Capture the cell that displays the provided text and extract its [X, Y] central coordinate. 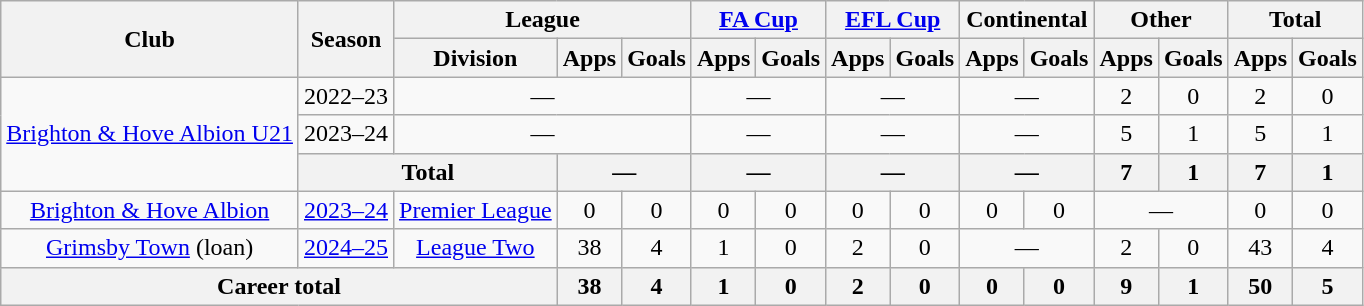
43 [1260, 248]
League [543, 20]
Brighton & Hove Albion [150, 210]
Brighton & Hove Albion U21 [150, 134]
Continental [1027, 20]
Division [476, 58]
50 [1260, 286]
2024–25 [346, 248]
Season [346, 39]
FA Cup [758, 20]
Career total [279, 286]
EFL Cup [893, 20]
League Two [476, 248]
9 [1126, 286]
2022–23 [346, 96]
Club [150, 39]
Grimsby Town (loan) [150, 248]
Premier League [476, 210]
Other [1161, 20]
